Output the (x, y) coordinate of the center of the cell containing the given text.  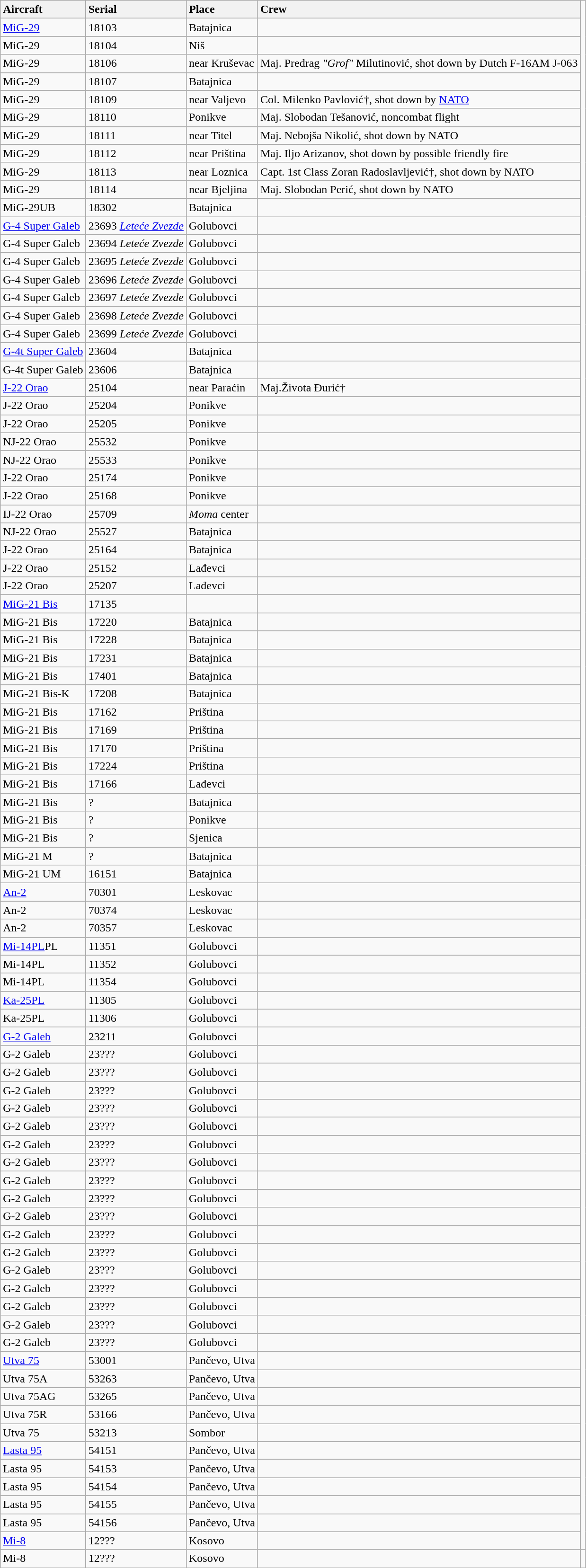
near Loznica (222, 171)
Utva 75AG (43, 1397)
MiG-21 UM (43, 874)
Sjenica (222, 838)
Aircraft (43, 9)
23695 Leteće Zvezde (136, 262)
23693 Leteće Zvezde (136, 226)
Maj. Iljo Arizanov, shot down by possible friendly fire (419, 153)
18103 (136, 27)
18107 (136, 81)
near Bjeljina (222, 189)
23211 (136, 1036)
25204 (136, 406)
MiG-21 Bis-K (43, 694)
53001 (136, 1360)
18106 (136, 63)
Col. Milenko Pavlović†, shot down by NATO (419, 99)
near Paraćin (222, 388)
IJ-22 Orao (43, 514)
Serial (136, 9)
11354 (136, 982)
18112 (136, 153)
25709 (136, 514)
18302 (136, 207)
17170 (136, 748)
17231 (136, 658)
54154 (136, 1487)
23699 Leteće Zvezde (136, 334)
54151 (136, 1451)
25533 (136, 460)
25174 (136, 478)
17220 (136, 622)
23604 (136, 352)
70301 (136, 892)
25532 (136, 442)
25168 (136, 496)
54155 (136, 1505)
17135 (136, 604)
23696 Leteće Zvezde (136, 280)
23697 Leteće Zvezde (136, 298)
53166 (136, 1415)
17208 (136, 694)
near Valjevo (222, 99)
11352 (136, 964)
Maj. Slobodan Perić, shot down by NATO (419, 189)
near Kruševac (222, 63)
11351 (136, 946)
18110 (136, 117)
70357 (136, 928)
25205 (136, 424)
Maj. Slobodan Tešanović, noncombat flight (419, 117)
18109 (136, 99)
Moma center (222, 514)
53213 (136, 1433)
54156 (136, 1523)
near Titel (222, 135)
25207 (136, 586)
18113 (136, 171)
17228 (136, 640)
near Priština (222, 153)
16151 (136, 874)
17166 (136, 784)
70374 (136, 910)
MiG-21 M (43, 856)
25152 (136, 568)
Sombor (222, 1433)
25104 (136, 388)
18104 (136, 45)
17401 (136, 676)
Utva 75A (43, 1379)
17162 (136, 712)
MiG-29UB (43, 207)
Utva 75R (43, 1415)
17224 (136, 766)
23698 Leteće Zvezde (136, 316)
25527 (136, 532)
Maj. Nebojša Nikolić, shot down by NATO (419, 135)
53263 (136, 1379)
53265 (136, 1397)
54153 (136, 1469)
23606 (136, 370)
11305 (136, 1000)
Maj.Života Đurić† (419, 388)
Mi-14PLPL (43, 946)
17169 (136, 730)
Niš (222, 45)
23694 Leteće Zvezde (136, 244)
Maj. Predrag "Grof" Milutinović, shot down by Dutch F-16AM J-063 (419, 63)
Capt. 1st Class Zoran Radoslavljević†, shot down by NATO (419, 171)
11306 (136, 1018)
Place (222, 9)
18111 (136, 135)
Crew (419, 9)
25164 (136, 550)
18114 (136, 189)
